Extract the (X, Y) coordinate from the center of the cell holding the provided text.  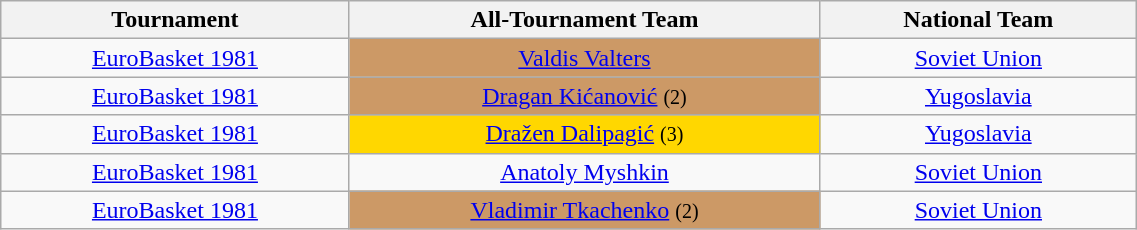
Valdis Valters (584, 58)
All-Tournament Team (584, 20)
Dragan Kićanović (2) (584, 96)
Anatoly Myshkin (584, 172)
Tournament (175, 20)
Dražen Dalipagić (3) (584, 134)
Vladimir Tkachenko (2) (584, 210)
National Team (978, 20)
